Scan for the cell matching the given text and deliver its [X, Y] coordinate at center. 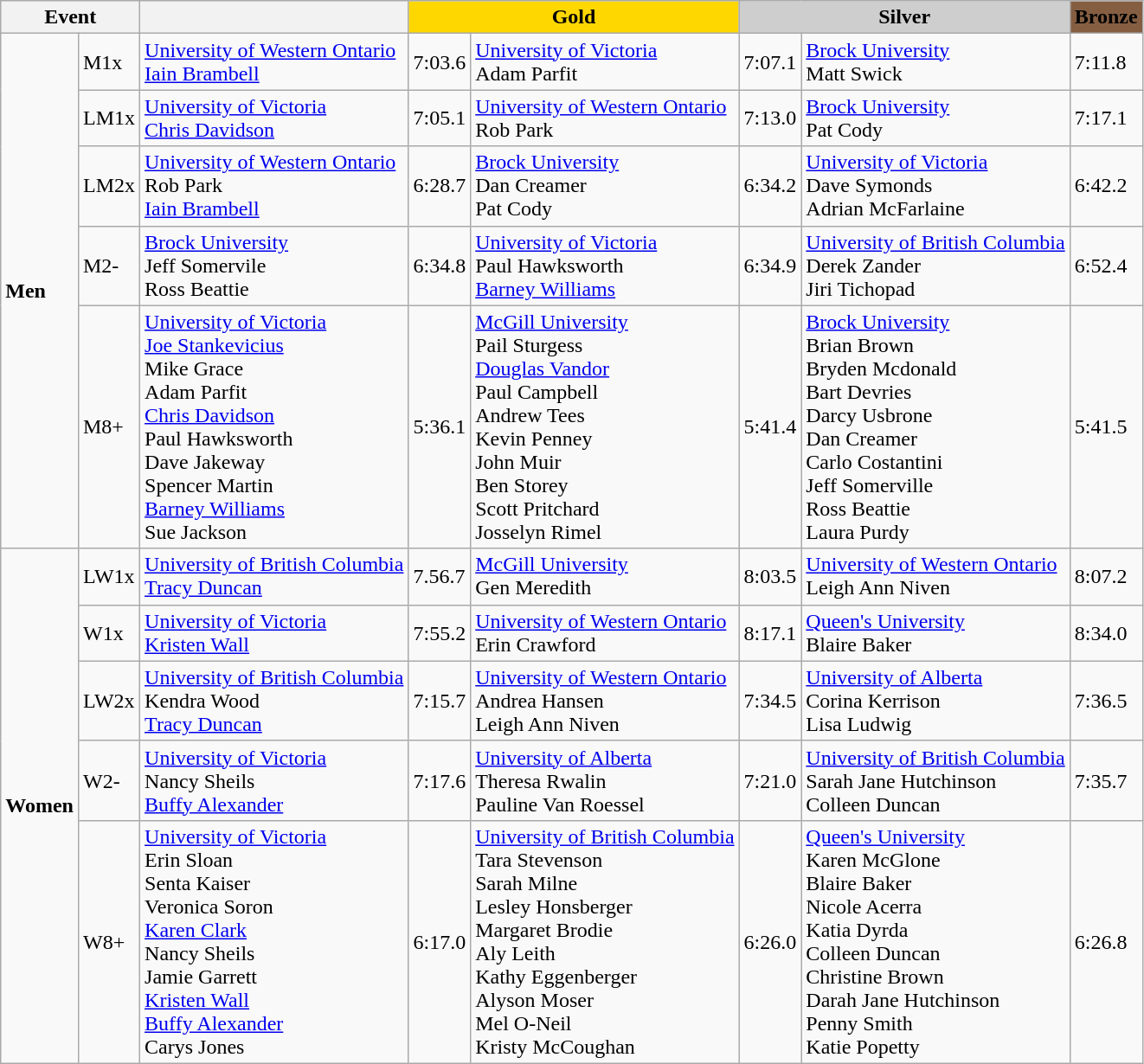
University of Western OntarioAndrea HansenLeigh Ann Niven [605, 701]
Silver [904, 17]
7:05.1 [440, 118]
7:17.6 [440, 780]
7:21.0 [770, 780]
M8+ [109, 427]
Women [40, 806]
University of Victoria Kristen Wall [274, 633]
7:13.0 [770, 118]
W2- [109, 780]
Event [71, 17]
7:11.8 [1106, 62]
7:15.7 [440, 701]
5:41.4 [770, 427]
6:34.2 [770, 186]
LW1x [109, 576]
M1x [109, 62]
LM1x [109, 118]
7:35.7 [1106, 780]
University of Victoria Chris Davidson [274, 118]
7:17.1 [1106, 118]
Gold [574, 17]
University of VictoriaNancy Sheils Buffy Alexander [274, 780]
6:17.0 [440, 941]
Brock UniversityBrian BrownBryden McdonaldBart DevriesDarcy UsbroneDan CreamerCarlo CostantiniJeff SomervilleRoss BeattieLaura Purdy [935, 427]
Brock UniversityPat Cody [935, 118]
Brock UniversityDan CreamerPat Cody [605, 186]
7:34.5 [770, 701]
8:03.5 [770, 576]
University of Western OntarioRob Park [605, 118]
8:17.1 [770, 633]
8:07.2 [1106, 576]
University of VictoriaAdam Parfit [605, 62]
University of VictoriaDave SymondsAdrian McFarlaine [935, 186]
Queen's UniversityKaren McGloneBlaire BakerNicole AcerraKatia DyrdaColleen DuncanChristine BrownDarah Jane HutchinsonPenny SmithKatie Popetty [935, 941]
Brock UniversityJeff SomervileRoss Beattie [274, 266]
6:42.2 [1106, 186]
McGill UniversityPail SturgessDouglas VandorPaul CampbellAndrew TeesKevin PenneyJohn MuirBen StoreyScott PritchardJosselyn Rimel [605, 427]
University of Western OntarioIain Brambell [274, 62]
University of British ColumbiaDerek ZanderJiri Tichopad [935, 266]
University of British ColumbiaTracy Duncan [274, 576]
University of British ColumbiaSarah Jane HutchinsonColleen Duncan [935, 780]
M2- [109, 266]
7:03.6 [440, 62]
W8+ [109, 941]
7:07.1 [770, 62]
6:52.4 [1106, 266]
University of AlbertaTheresa RwalinPauline Van Roessel [605, 780]
University of Western OntarioErin Crawford [605, 633]
LW2x [109, 701]
6:34.9 [770, 266]
6:34.8 [440, 266]
University of VictoriaPaul HawksworthBarney Williams [605, 266]
6:26.8 [1106, 941]
5:41.5 [1106, 427]
6:28.7 [440, 186]
University of Western OntarioLeigh Ann Niven [935, 576]
University of British ColumbiaKendra WoodTracy Duncan [274, 701]
LM2x [109, 186]
University of VictoriaErin SloanSenta KaiserVeronica Soron Karen ClarkNancy SheilsJamie Garrett Kristen Wall Buffy AlexanderCarys Jones [274, 941]
University of Western OntarioRob ParkIain Brambell [274, 186]
University of AlbertaCorina KerrisonLisa Ludwig [935, 701]
6:26.0 [770, 941]
7.56.7 [440, 576]
McGill UniversityGen Meredith [605, 576]
Brock UniversityMatt Swick [935, 62]
5:36.1 [440, 427]
7:55.2 [440, 633]
Queen's UniversityBlaire Baker [935, 633]
7:36.5 [1106, 701]
University of VictoriaJoe StankeviciusMike GraceAdam Parfit Chris DavidsonPaul HawksworthDave JakewaySpencer MartinBarney WilliamsSue Jackson [274, 427]
Bronze [1106, 17]
8:34.0 [1106, 633]
W1x [109, 633]
Men [40, 291]
